For the text-containing cell, return its midpoint in (x, y) coordinate format. 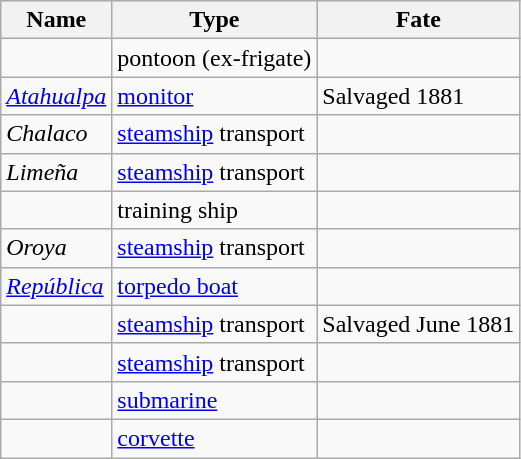
Chalaco (56, 134)
Salvaged June 1881 (418, 324)
monitor (214, 96)
submarine (214, 400)
Atahualpa (56, 96)
República (56, 286)
Fate (418, 20)
training ship (214, 210)
torpedo boat (214, 286)
Salvaged 1881 (418, 96)
Oroya (56, 248)
pontoon (ex-frigate) (214, 58)
Type (214, 20)
Name (56, 20)
Limeña (56, 172)
corvette (214, 438)
